Return the [X, Y] coordinate for the center point of the cell that contains the specified text.  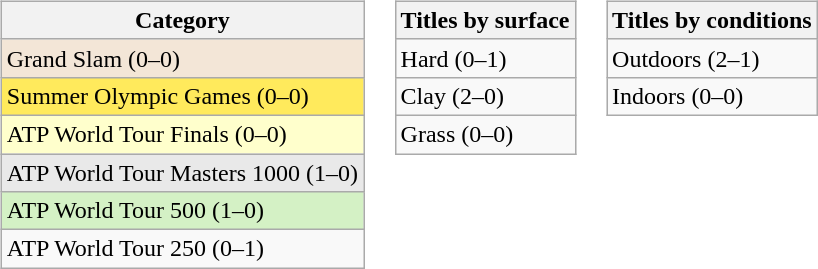
ATP World Tour 250 (0–1) [182, 249]
Titles by surface [485, 20]
Summer Olympic Games (0–0) [182, 96]
Indoors (0–0) [712, 96]
ATP World Tour 500 (1–0) [182, 211]
ATP World Tour Finals (0–0) [182, 134]
Clay (2–0) [485, 96]
ATP World Tour Masters 1000 (1–0) [182, 173]
Category [182, 20]
Outdoors (2–1) [712, 58]
Hard (0–1) [485, 58]
Titles by conditions [712, 20]
Grand Slam (0–0) [182, 58]
Grass (0–0) [485, 134]
